From the cell containing the given text, extract its center point as [x, y] coordinate. 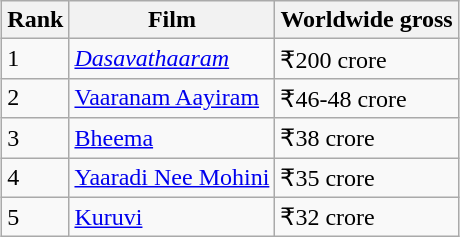
₹35 crore [366, 178]
Kuruvi [172, 217]
₹46-48 crore [366, 98]
3 [36, 138]
₹32 crore [366, 217]
Film [172, 20]
5 [36, 217]
Dasavathaaram [172, 59]
₹200 crore [366, 59]
₹38 crore [366, 138]
1 [36, 59]
Yaaradi Nee Mohini [172, 178]
4 [36, 178]
Worldwide gross [366, 20]
Bheema [172, 138]
Rank [36, 20]
Vaaranam Aayiram [172, 98]
2 [36, 98]
